Find where the given text appears and provide that cell's center as [X, Y] coordinate. 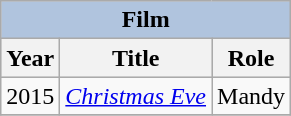
Christmas Eve [136, 96]
2015 [30, 96]
Role [252, 58]
Year [30, 58]
Film [146, 20]
Mandy [252, 96]
Title [136, 58]
